Capture the cell that displays the provided text and extract its (x, y) central coordinate. 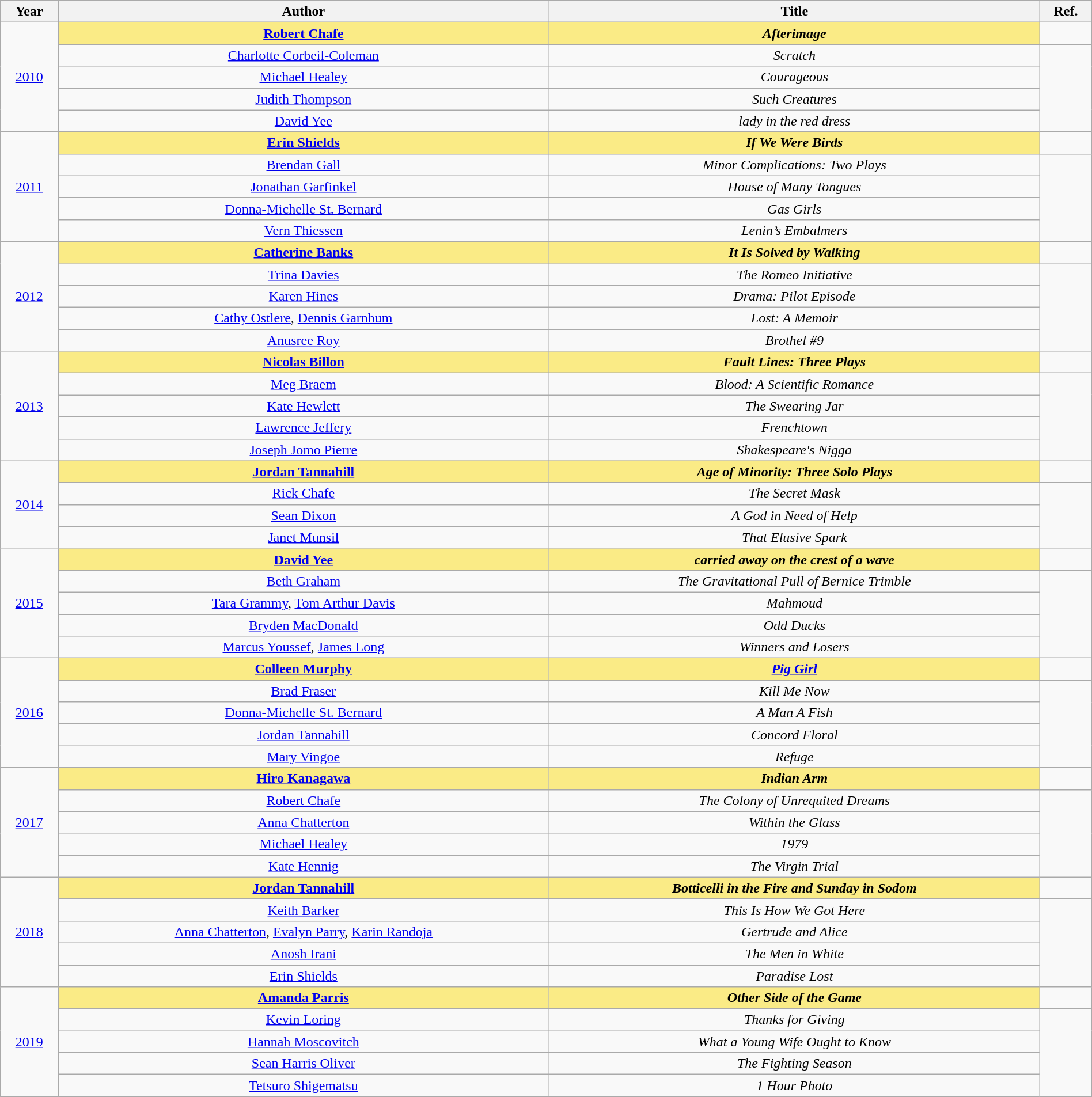
Anusree Roy (304, 340)
Title (795, 12)
Indian Arm (795, 779)
Judith Thompson (304, 99)
2014 (29, 504)
Janet Munsil (304, 537)
What a Young Wife Ought to Know (795, 1042)
Sean Harris Oliver (304, 1064)
Pig Girl (795, 669)
Fault Lines: Three Plays (795, 362)
Paradise Lost (795, 976)
Other Side of the Game (795, 998)
2018 (29, 932)
Catherine Banks (304, 252)
Mary Vingoe (304, 757)
Refuge (795, 757)
Author (304, 12)
The Swearing Jar (795, 406)
Marcus Youssef, James Long (304, 647)
Rick Chafe (304, 494)
Kate Hewlett (304, 406)
Anna Chatterton (304, 822)
Courageous (795, 77)
If We Were Birds (795, 143)
Brendan Gall (304, 165)
Beth Graham (304, 581)
Charlotte Corbeil-Coleman (304, 55)
The Romeo Initiative (795, 275)
Scratch (795, 55)
Gas Girls (795, 208)
House of Many Tongues (795, 187)
Nicolas Billon (304, 362)
The Men in White (795, 954)
2019 (29, 1042)
The Colony of Unrequited Dreams (795, 800)
Winners and Losers (795, 647)
2017 (29, 822)
1979 (795, 844)
Such Creatures (795, 99)
Ref. (1066, 12)
Hannah Moscovitch (304, 1042)
The Gravitational Pull of Bernice Trimble (795, 581)
Cathy Ostlere, Dennis Garnhum (304, 318)
Kevin Loring (304, 1020)
Blood: A Scientific Romance (795, 384)
Lenin’s Embalmers (795, 230)
Tara Grammy, Tom Arthur Davis (304, 603)
This Is How We Got Here (795, 910)
2010 (29, 77)
The Virgin Trial (795, 866)
Kill Me Now (795, 691)
Gertrude and Alice (795, 932)
Tetsuro Shigematsu (304, 1085)
That Elusive Spark (795, 537)
1 Hour Photo (795, 1085)
Frenchtown (795, 428)
2012 (29, 296)
2015 (29, 603)
The Secret Mask (795, 494)
Hiro Kanagawa (304, 779)
2011 (29, 187)
Minor Complications: Two Plays (795, 165)
Sean Dixon (304, 515)
Anosh Irani (304, 954)
Age of Minority: Three Solo Plays (795, 472)
Vern Thiessen (304, 230)
Lost: A Memoir (795, 318)
2016 (29, 713)
A Man A Fish (795, 713)
Thanks for Giving (795, 1020)
2013 (29, 406)
Keith Barker (304, 910)
Lawrence Jeffery (304, 428)
Mahmoud (795, 603)
Concord Floral (795, 735)
Jonathan Garfinkel (304, 187)
Afterimage (795, 33)
A God in Need of Help (795, 515)
Year (29, 12)
Trina Davies (304, 275)
Brad Fraser (304, 691)
Amanda Parris (304, 998)
Shakespeare's Nigga (795, 450)
Colleen Murphy (304, 669)
Karen Hines (304, 297)
Within the Glass (795, 822)
Odd Ducks (795, 625)
Drama: Pilot Episode (795, 297)
Meg Braem (304, 384)
The Fighting Season (795, 1064)
It Is Solved by Walking (795, 252)
Kate Hennig (304, 866)
Bryden MacDonald (304, 625)
Joseph Jomo Pierre (304, 450)
Brothel #9 (795, 340)
carried away on the crest of a wave (795, 559)
Anna Chatterton, Evalyn Parry, Karin Randoja (304, 932)
lady in the red dress (795, 121)
Botticelli in the Fire and Sunday in Sodom (795, 888)
